Capture the cell that displays the provided text and extract its (x, y) central coordinate. 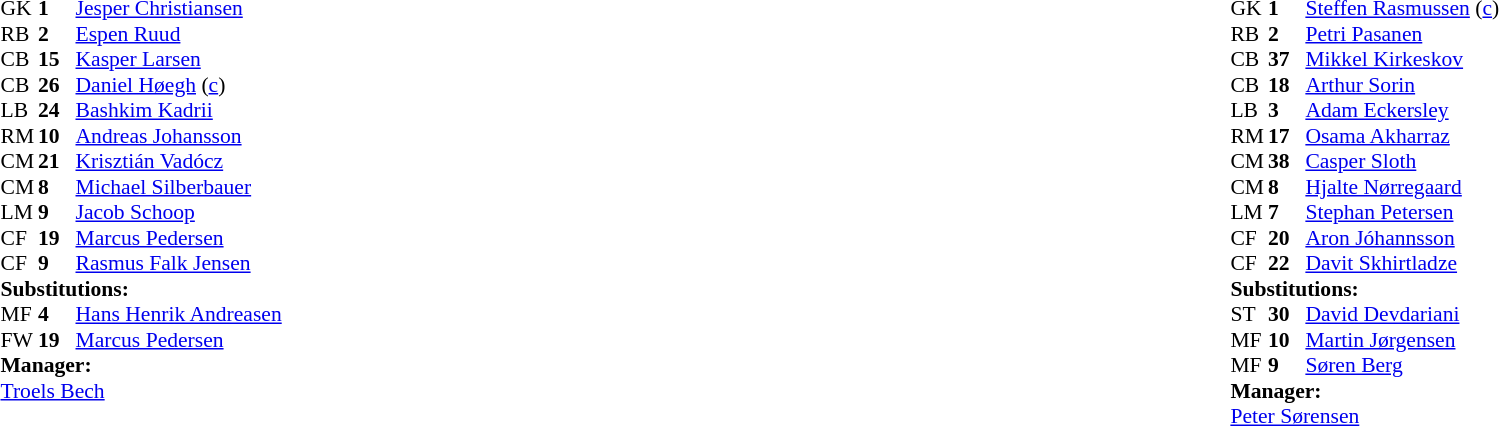
4 (57, 315)
37 (1287, 59)
Hans Henrik Andreasen (179, 315)
38 (1287, 161)
ST (1249, 315)
22 (1287, 263)
Aron Jóhannsson (1402, 238)
Mikkel Kirkeskov (1402, 59)
Hjalte Nørregaard (1402, 187)
Søren Berg (1402, 365)
Davit Skhirtladze (1402, 263)
30 (1287, 315)
Stephan Petersen (1402, 213)
Daniel Høegh (c) (179, 85)
Michael Silberbauer (179, 187)
Arthur Sorin (1402, 85)
Rasmus Falk Jensen (179, 263)
Petri Pasanen (1402, 34)
Kasper Larsen (179, 59)
Krisztián Vadócz (179, 161)
Bashkim Kadrii (179, 111)
15 (57, 59)
18 (1287, 85)
20 (1287, 238)
Adam Eckersley (1402, 111)
Martin Jørgensen (1402, 340)
Andreas Johansson (179, 136)
21 (57, 161)
26 (57, 85)
Troels Bech (140, 391)
24 (57, 111)
7 (1287, 213)
17 (1287, 136)
Casper Sloth (1402, 161)
3 (1287, 111)
FW (19, 340)
David Devdariani (1402, 315)
Espen Ruud (179, 34)
Osama Akharraz (1402, 136)
Jacob Schoop (179, 213)
